Output the (x, y) coordinate of the center of the cell containing the given text.  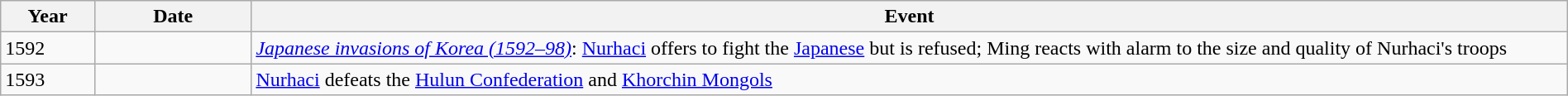
Nurhaci defeats the Hulun Confederation and Khorchin Mongols (910, 79)
1592 (48, 48)
Event (910, 17)
Year (48, 17)
1593 (48, 79)
Date (172, 17)
